Identify which cell holds the provided text, then report its (X, Y) central coordinate. 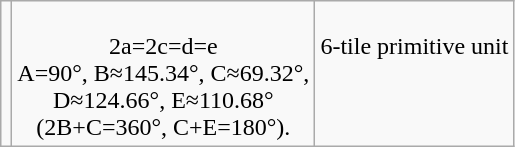
2a=2c=d=eA=90°, B≈145.34°, C≈69.32°,D≈124.66°, E≈110.68°(2B+C=360°, C+E=180°). (164, 74)
6-tile primitive unit (414, 74)
